Extract the [x, y] coordinate from the center of the cell holding the provided text.  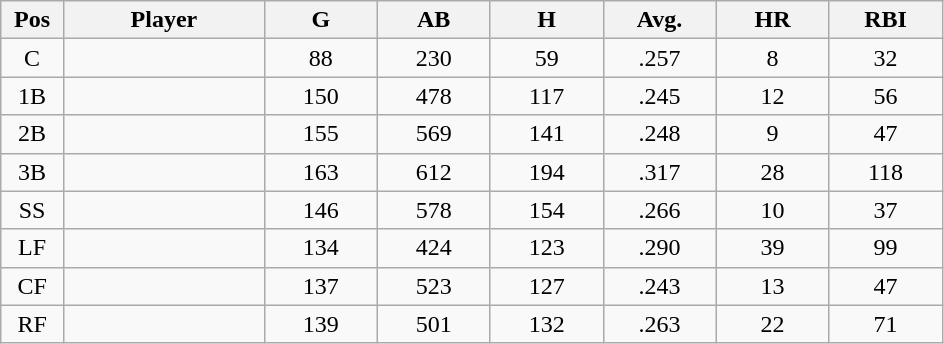
.243 [660, 286]
C [32, 58]
LF [32, 248]
1B [32, 96]
.290 [660, 248]
134 [320, 248]
10 [772, 210]
578 [434, 210]
163 [320, 172]
2B [32, 134]
118 [886, 172]
612 [434, 172]
H [546, 20]
G [320, 20]
.317 [660, 172]
3B [32, 172]
SS [32, 210]
.248 [660, 134]
71 [886, 324]
.263 [660, 324]
194 [546, 172]
127 [546, 286]
132 [546, 324]
12 [772, 96]
39 [772, 248]
.257 [660, 58]
137 [320, 286]
32 [886, 58]
146 [320, 210]
150 [320, 96]
.245 [660, 96]
28 [772, 172]
88 [320, 58]
424 [434, 248]
13 [772, 286]
569 [434, 134]
123 [546, 248]
37 [886, 210]
99 [886, 248]
22 [772, 324]
HR [772, 20]
9 [772, 134]
CF [32, 286]
155 [320, 134]
523 [434, 286]
Pos [32, 20]
501 [434, 324]
.266 [660, 210]
117 [546, 96]
Player [164, 20]
230 [434, 58]
AB [434, 20]
RF [32, 324]
139 [320, 324]
56 [886, 96]
478 [434, 96]
RBI [886, 20]
Avg. [660, 20]
8 [772, 58]
59 [546, 58]
154 [546, 210]
141 [546, 134]
